For the text-containing cell, return its midpoint in (X, Y) coordinate format. 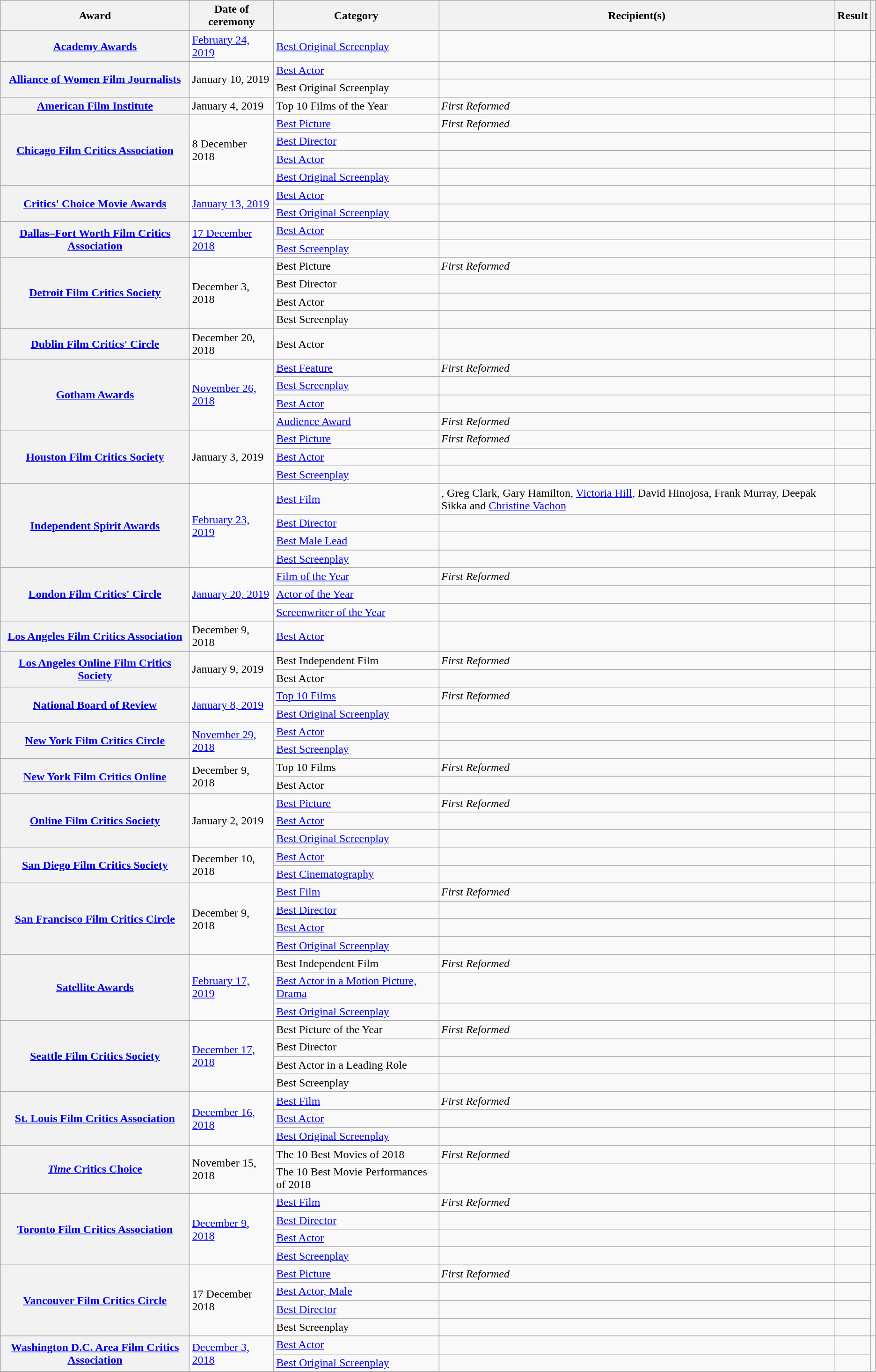
December 10, 2018 (232, 865)
February 23, 2019 (232, 525)
Film of the Year (357, 577)
Recipient(s) (637, 16)
Detroit Film Critics Society (95, 293)
New York Film Critics Circle (95, 741)
Los Angeles Film Critics Association (95, 637)
January 10, 2019 (232, 79)
Date of ceremony (232, 16)
Best Male Lead (357, 541)
The 10 Best Movie Performances of 2018 (357, 1179)
December 17, 2018 (232, 1056)
Dublin Film Critics' Circle (95, 344)
Chicago Film Critics Association (95, 150)
Satellite Awards (95, 988)
November 15, 2018 (232, 1169)
Best Actor, Male (357, 1291)
December 16, 2018 (232, 1118)
Time Critics Choice (95, 1169)
Category (357, 16)
American Film Institute (95, 106)
January 8, 2019 (232, 705)
January 9, 2019 (232, 669)
, Greg Clark, Gary Hamilton, Victoria Hill, David Hinojosa, Frank Murray, Deepak Sikka and Christine Vachon (637, 499)
Best Actor in a Motion Picture, Drama (357, 988)
November 26, 2018 (232, 395)
January 13, 2019 (232, 204)
Toronto Film Critics Association (95, 1229)
Houston Film Critics Society (95, 457)
December 20, 2018 (232, 344)
Result (853, 16)
Dallas–Fort Worth Film Critics Association (95, 239)
Vancouver Film Critics Circle (95, 1300)
London Film Critics' Circle (95, 594)
Screenwriter of the Year (357, 612)
Best Picture of the Year (357, 1029)
Actor of the Year (357, 594)
San Francisco Film Critics Circle (95, 919)
National Board of Review (95, 705)
Washington D.C. Area Film Critics Association (95, 1354)
Los Angeles Online Film Critics Society (95, 669)
Seattle Film Critics Society (95, 1056)
Top 10 Films of the Year (357, 106)
Independent Spirit Awards (95, 525)
Audience Award (357, 421)
Gotham Awards (95, 395)
Online Film Critics Society (95, 821)
February 17, 2019 (232, 988)
January 20, 2019 (232, 594)
February 24, 2019 (232, 46)
Award (95, 16)
The 10 Best Movies of 2018 (357, 1154)
January 3, 2019 (232, 457)
Alliance of Women Film Journalists (95, 79)
November 29, 2018 (232, 741)
January 4, 2019 (232, 106)
Best Feature (357, 368)
San Diego Film Critics Society (95, 865)
8 December 2018 (232, 150)
New York Film Critics Online (95, 776)
Best Cinematography (357, 874)
Best Actor in a Leading Role (357, 1065)
Academy Awards (95, 46)
January 2, 2019 (232, 821)
Critics' Choice Movie Awards (95, 204)
St. Louis Film Critics Association (95, 1118)
